Scan for the cell matching the given text and deliver its (x, y) coordinate at center. 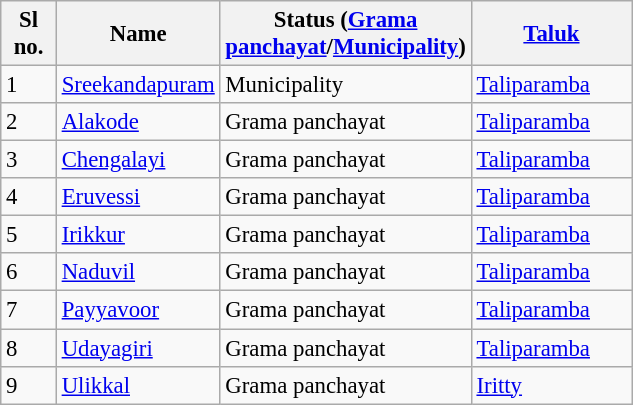
Chengalayi (138, 160)
Eruvessi (138, 197)
Ulikkal (138, 385)
5 (29, 235)
Irikkur (138, 235)
Status (Grama panchayat/Municipality) (346, 34)
Sl no. (29, 34)
Taluk (552, 34)
9 (29, 385)
4 (29, 197)
Municipality (346, 85)
Name (138, 34)
Sreekandapuram (138, 85)
Alakode (138, 122)
Naduvil (138, 273)
1 (29, 85)
7 (29, 310)
Udayagiri (138, 348)
2 (29, 122)
3 (29, 160)
8 (29, 348)
6 (29, 273)
Iritty (552, 385)
Payyavoor (138, 310)
